Return the [X, Y] coordinate for the center point of the cell that contains the specified text.  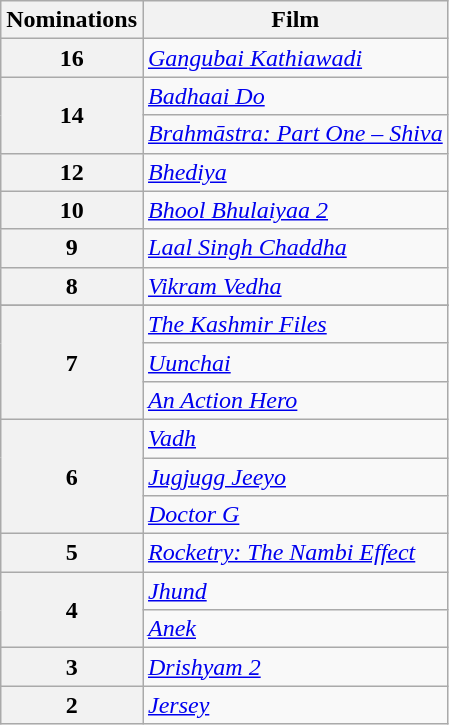
10 [72, 210]
16 [72, 58]
12 [72, 172]
4 [72, 610]
Film [295, 20]
An Action Hero [295, 400]
Nominations [72, 20]
Anek [295, 629]
Bhool Bhulaiyaa 2 [295, 210]
2 [72, 705]
Bhediya [295, 172]
Doctor G [295, 515]
Laal Singh Chaddha [295, 248]
The Kashmir Files [295, 324]
Jugjugg Jeeyo [295, 477]
Vadh [295, 438]
5 [72, 553]
Jersey [295, 705]
7 [72, 362]
Jhund [295, 591]
9 [72, 248]
Rocketry: The Nambi Effect [295, 553]
Uunchai [295, 362]
Drishyam 2 [295, 667]
14 [72, 115]
8 [72, 286]
Gangubai Kathiawadi [295, 58]
Brahmāstra: Part One – Shiva [295, 134]
Badhaai Do [295, 96]
3 [72, 667]
Vikram Vedha [295, 286]
6 [72, 476]
